Extract the (x, y) coordinate from the center of the cell holding the provided text.  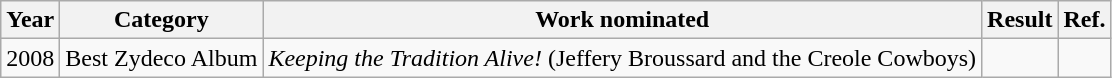
Year (30, 20)
Best Zydeco Album (162, 58)
2008 (30, 58)
Keeping the Tradition Alive! (Jeffery Broussard and the Creole Cowboys) (622, 58)
Result (1020, 20)
Ref. (1084, 20)
Category (162, 20)
Work nominated (622, 20)
